Return the [X, Y] coordinate for the center point of the cell that contains the specified text.  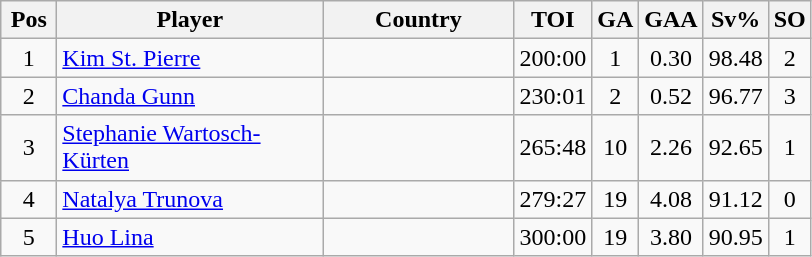
SO [790, 20]
Player [190, 20]
Stephanie Wartosch-Kürten [190, 148]
Huo Lina [190, 237]
91.12 [736, 199]
GA [616, 20]
279:27 [553, 199]
10 [616, 148]
300:00 [553, 237]
4.08 [671, 199]
265:48 [553, 148]
4 [29, 199]
GAA [671, 20]
200:00 [553, 58]
230:01 [553, 96]
Chanda Gunn [190, 96]
96.77 [736, 96]
0.52 [671, 96]
0.30 [671, 58]
98.48 [736, 58]
5 [29, 237]
Kim St. Pierre [190, 58]
0 [790, 199]
3.80 [671, 237]
Sv% [736, 20]
92.65 [736, 148]
2.26 [671, 148]
Country [418, 20]
90.95 [736, 237]
Pos [29, 20]
Natalya Trunova [190, 199]
TOI [553, 20]
